Determine the (X, Y) coordinate at the center of the cell enclosing the given text.  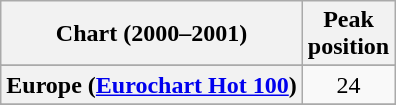
Peakposition (348, 34)
Chart (2000–2001) (152, 34)
24 (348, 85)
Europe (Eurochart Hot 100) (152, 85)
